Return (X, Y) of the center of cell containing provided text 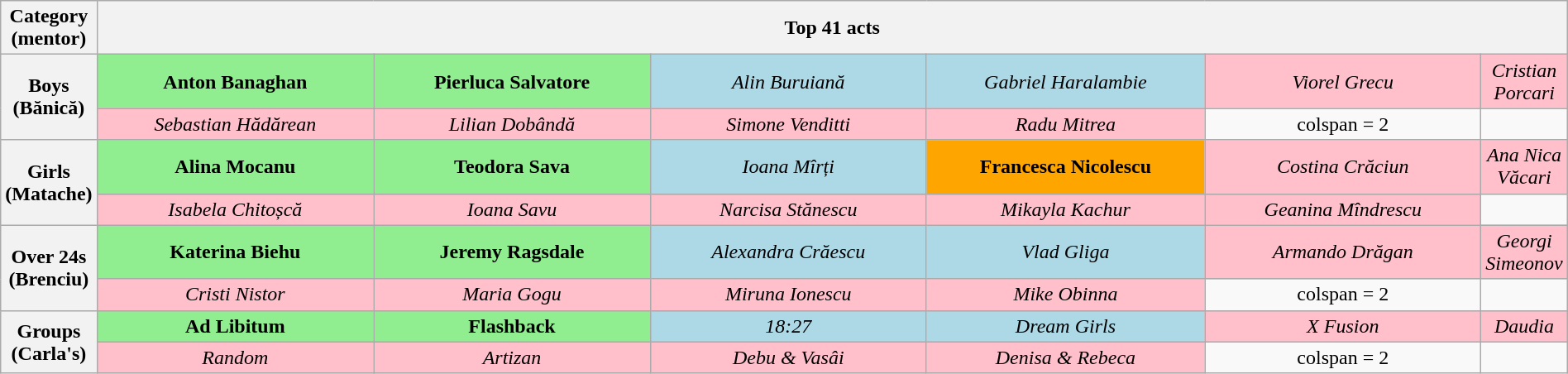
Random (235, 357)
Narcisa Stănescu (788, 209)
Ana Nica Văcari (1524, 167)
Vlad Gliga (1065, 252)
Georgi Simeonov (1524, 252)
Francesca Nicolescu (1065, 167)
Maria Gogu (513, 295)
Radu Mitrea (1065, 124)
Daudia (1524, 326)
18:27 (788, 326)
Alin Buruiană (788, 81)
Alina Mocanu (235, 167)
Mike Obinna (1065, 295)
Anton Banaghan (235, 81)
Cristian Porcari (1524, 81)
Ad Libitum (235, 326)
Dream Girls (1065, 326)
Miruna Ionescu (788, 295)
Girls (Matache) (49, 182)
Over 24s (Brenciu) (49, 268)
X Fusion (1343, 326)
Alexandra Crăescu (788, 252)
Category (mentor) (49, 28)
Geanina Mîndrescu (1343, 209)
Jeremy Ragsdale (513, 252)
Ioana Mîrți (788, 167)
Groups (Carla's) (49, 342)
Denisa & Rebeca (1065, 357)
Viorel Grecu (1343, 81)
Flashback (513, 326)
Artizan (513, 357)
Top 41 acts (832, 28)
Costina Crăciun (1343, 167)
Lilian Dobândă (513, 124)
Pierluca Salvatore (513, 81)
Ioana Savu (513, 209)
Boys (Bănică) (49, 98)
Gabriel Haralambie (1065, 81)
Cristi Nistor (235, 295)
Debu & Vasâi (788, 357)
Simone Venditti (788, 124)
Armando Drăgan (1343, 252)
Sebastian Hădărean (235, 124)
Teodora Sava (513, 167)
Katerina Biehu (235, 252)
Isabela Chitoșcă (235, 209)
Mikayla Kachur (1065, 209)
